Return the (X, Y) coordinate for the center point of the cell that contains the specified text.  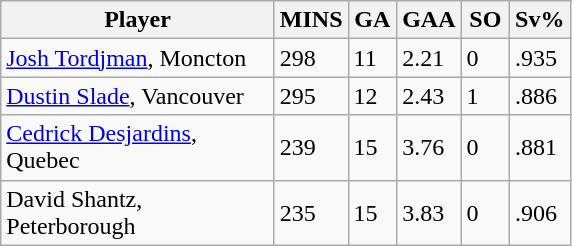
GA (372, 20)
Cedrick Desjardins, Quebec (138, 148)
12 (372, 96)
3.83 (429, 212)
295 (311, 96)
239 (311, 148)
2.21 (429, 58)
11 (372, 58)
3.76 (429, 148)
SO (486, 20)
GAA (429, 20)
235 (311, 212)
298 (311, 58)
David Shantz, Peterborough (138, 212)
MINS (311, 20)
.935 (540, 58)
.906 (540, 212)
Player (138, 20)
.881 (540, 148)
2.43 (429, 96)
Josh Tordjman, Moncton (138, 58)
Sv% (540, 20)
.886 (540, 96)
Dustin Slade, Vancouver (138, 96)
1 (486, 96)
